Identify which cell holds the provided text, then report its [x, y] central coordinate. 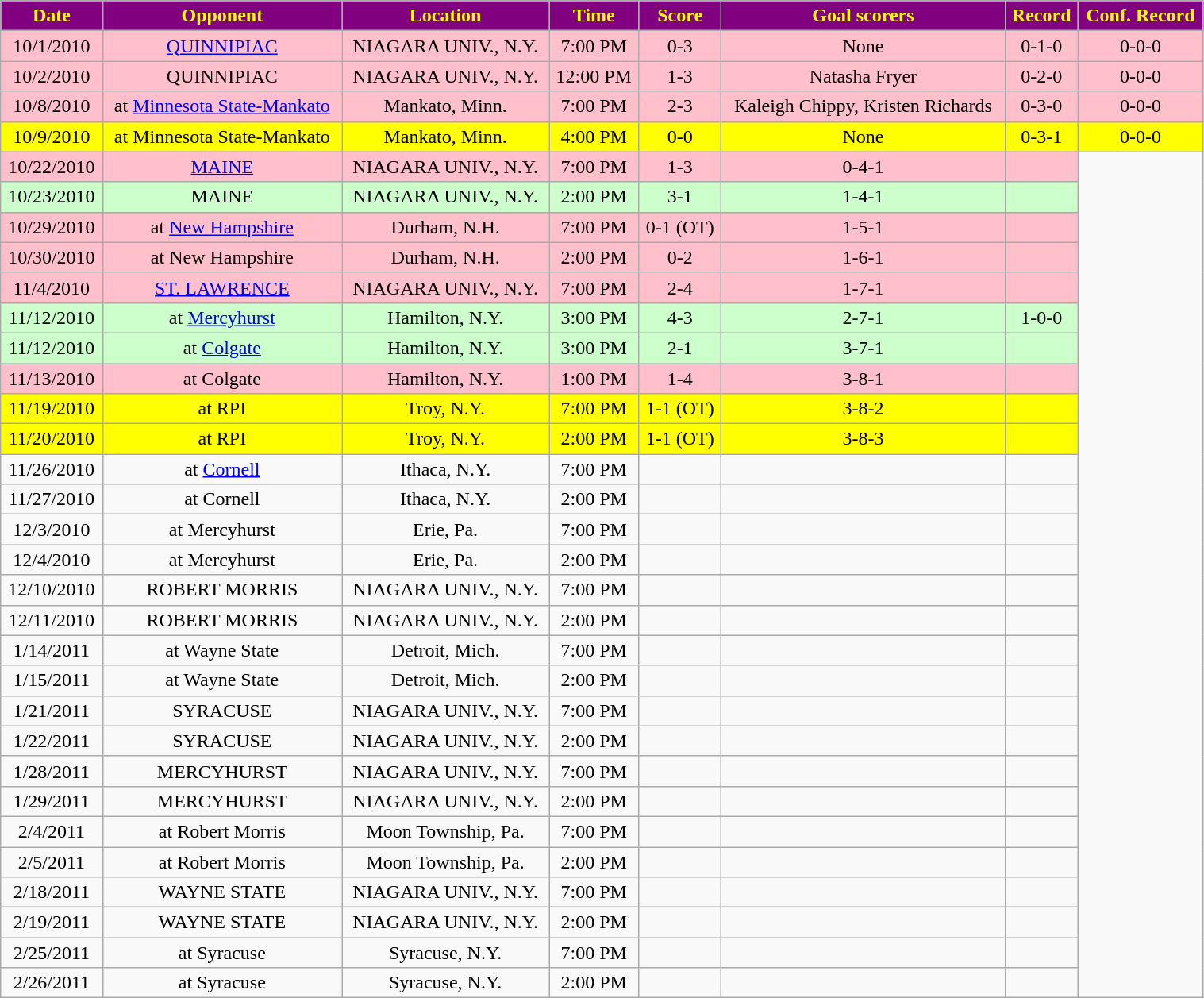
1-4 [679, 379]
11/27/2010 [52, 499]
4-3 [679, 318]
1-0-0 [1041, 318]
ST. LAWRENCE [222, 287]
Time [594, 16]
12:00 PM [594, 76]
12/11/2010 [52, 620]
12/3/2010 [52, 530]
0-1-0 [1041, 46]
1-7-1 [863, 287]
10/23/2010 [52, 197]
2-3 [679, 106]
0-3-0 [1041, 106]
1/29/2011 [52, 801]
11/19/2010 [52, 409]
Opponent [222, 16]
2-7-1 [863, 318]
Natasha Fryer [863, 76]
11/13/2010 [52, 379]
10/30/2010 [52, 257]
10/22/2010 [52, 167]
11/4/2010 [52, 287]
10/1/2010 [52, 46]
2/18/2011 [52, 892]
3-1 [679, 197]
0-1 (OT) [679, 227]
1/15/2011 [52, 680]
2/19/2011 [52, 923]
10/29/2010 [52, 227]
Record [1041, 16]
3-7-1 [863, 348]
Location [446, 16]
3-8-3 [863, 439]
Score [679, 16]
1-6-1 [863, 257]
11/20/2010 [52, 439]
2-1 [679, 348]
0-3 [679, 46]
0-4-1 [863, 167]
Conf. Record [1141, 16]
2/5/2011 [52, 861]
3-8-2 [863, 409]
12/4/2010 [52, 560]
1/21/2011 [52, 711]
12/10/2010 [52, 590]
1-4-1 [863, 197]
10/2/2010 [52, 76]
10/8/2010 [52, 106]
0-2 [679, 257]
4:00 PM [594, 137]
2/26/2011 [52, 983]
2/25/2011 [52, 953]
2-4 [679, 287]
11/26/2010 [52, 469]
0-0 [679, 137]
Kaleigh Chippy, Kristen Richards [863, 106]
1/28/2011 [52, 771]
Date [52, 16]
2/4/2011 [52, 831]
1:00 PM [594, 379]
10/9/2010 [52, 137]
1/14/2011 [52, 650]
0-2-0 [1041, 76]
3-8-1 [863, 379]
1/22/2011 [52, 741]
1-5-1 [863, 227]
0-3-1 [1041, 137]
Goal scorers [863, 16]
